Detect which cell encompasses the target text, then output its (x, y) center coordinate. 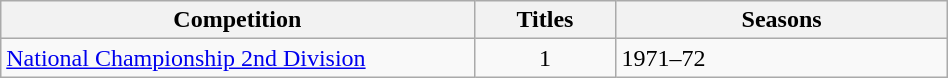
Competition (238, 20)
Titles (545, 20)
Seasons (782, 20)
1 (545, 58)
National Championship 2nd Division (238, 58)
1971–72 (782, 58)
